For the text-containing cell, return its midpoint in [X, Y] coordinate format. 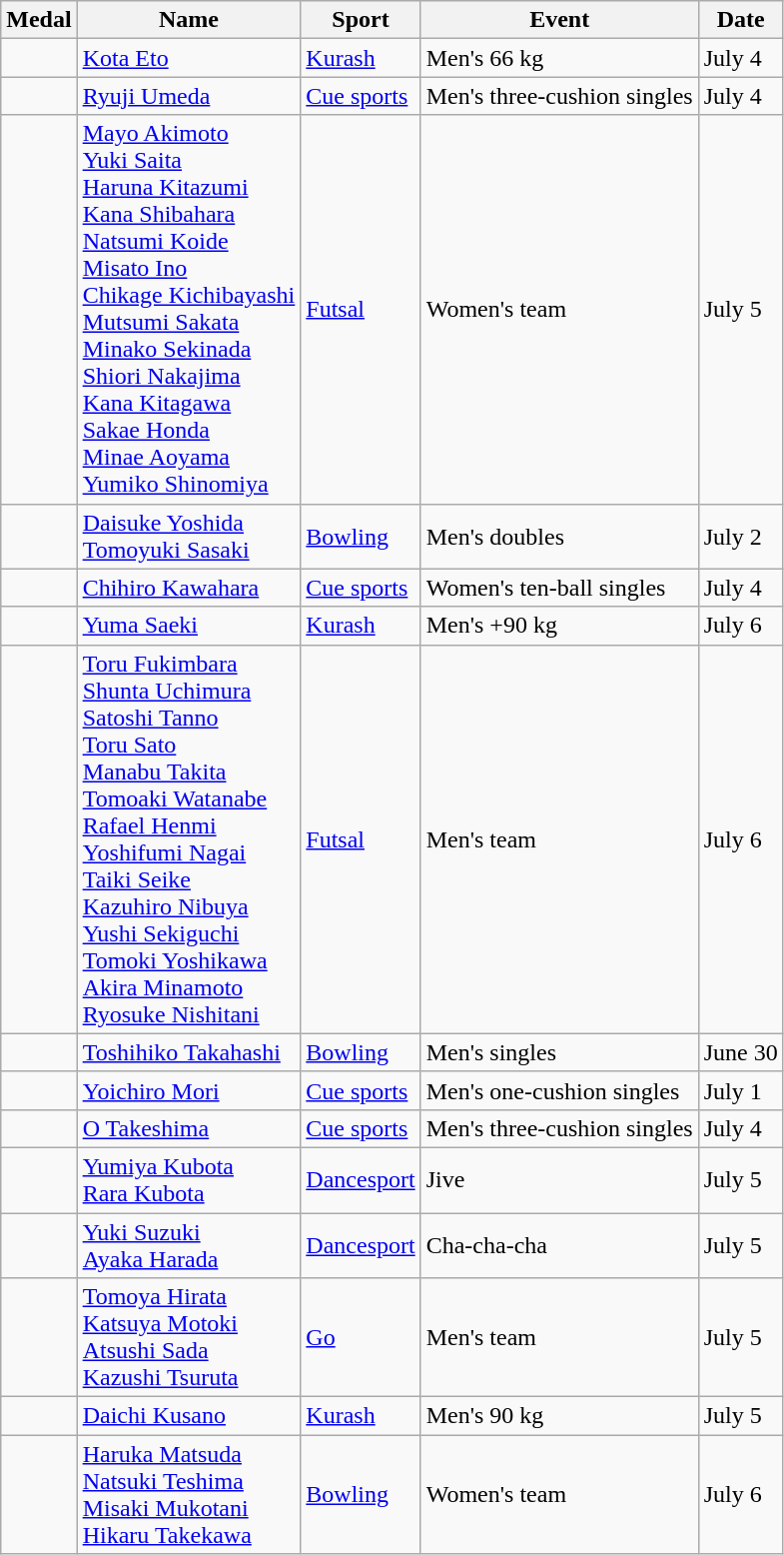
Men's 90 kg [559, 1416]
Men's one-cushion singles [559, 1090]
Yumiya KubotaRara Kubota [189, 1179]
Yuma Saeki [189, 626]
June 30 [741, 1052]
O Takeshima [189, 1128]
Medal [39, 20]
Sport [361, 20]
Name [189, 20]
Toshihiko Takahashi [189, 1052]
Yoichiro Mori [189, 1090]
Ryuji Umeda [189, 96]
Men's +90 kg [559, 626]
Women's ten-ball singles [559, 588]
Men's singles [559, 1052]
Chihiro Kawahara [189, 588]
Jive [559, 1179]
Event [559, 20]
Daisuke YoshidaTomoyuki Sasaki [189, 536]
Yuki SuzukiAyaka Harada [189, 1245]
Tomoya HirataKatsuya MotokiAtsushi SadaKazushi Tsuruta [189, 1337]
Date [741, 20]
Haruka MatsudaNatsuki TeshimaMisaki MukotaniHikaru Takekawa [189, 1495]
Kota Eto [189, 58]
Cha-cha-cha [559, 1245]
Men's 66 kg [559, 58]
Go [361, 1337]
Men's doubles [559, 536]
July 2 [741, 536]
July 1 [741, 1090]
Daichi Kusano [189, 1416]
